Return [X, Y] of the center of cell containing provided text 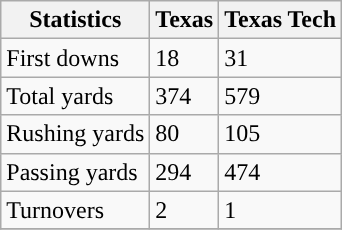
105 [280, 134]
80 [184, 134]
2 [184, 210]
18 [184, 58]
First downs [76, 58]
Texas [184, 20]
474 [280, 172]
1 [280, 210]
Texas Tech [280, 20]
Total yards [76, 96]
Statistics [76, 20]
374 [184, 96]
Passing yards [76, 172]
579 [280, 96]
31 [280, 58]
294 [184, 172]
Turnovers [76, 210]
Rushing yards [76, 134]
